From the cell containing the given text, extract its center point as (x, y) coordinate. 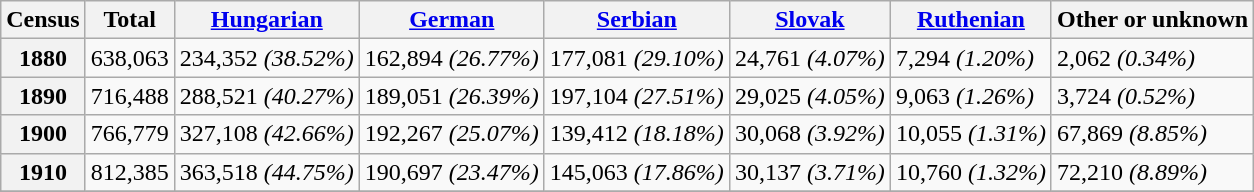
29,025 (4.05%) (810, 96)
67,869 (8.85%) (1152, 134)
30,137 (3.71%) (810, 172)
192,267 (25.07%) (452, 134)
177,081 (29.10%) (636, 58)
Ruthenian (970, 20)
145,063 (17.86%) (636, 172)
812,385 (130, 172)
Hungarian (266, 20)
766,779 (130, 134)
Slovak (810, 20)
Serbian (636, 20)
10,055 (1.31%) (970, 134)
Total (130, 20)
3,724 (0.52%) (1152, 96)
24,761 (4.07%) (810, 58)
363,518 (44.75%) (266, 172)
190,697 (23.47%) (452, 172)
2,062 (0.34%) (1152, 58)
162,894 (26.77%) (452, 58)
10,760 (1.32%) (970, 172)
1890 (43, 96)
1880 (43, 58)
1910 (43, 172)
197,104 (27.51%) (636, 96)
638,063 (130, 58)
German (452, 20)
189,051 (26.39%) (452, 96)
Other or unknown (1152, 20)
1900 (43, 134)
234,352 (38.52%) (266, 58)
7,294 (1.20%) (970, 58)
9,063 (1.26%) (970, 96)
288,521 (40.27%) (266, 96)
72,210 (8.89%) (1152, 172)
716,488 (130, 96)
139,412 (18.18%) (636, 134)
30,068 (3.92%) (810, 134)
327,108 (42.66%) (266, 134)
Census (43, 20)
